Search for the cell housing the specified text and yield its [x, y] center coordinate. 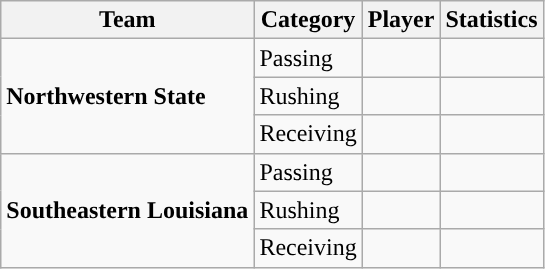
Player [401, 20]
Statistics [492, 20]
Team [128, 20]
Category [308, 20]
Northwestern State [128, 96]
Southeastern Louisiana [128, 210]
